Return the (X, Y) coordinate for the center point of the cell that contains the specified text.  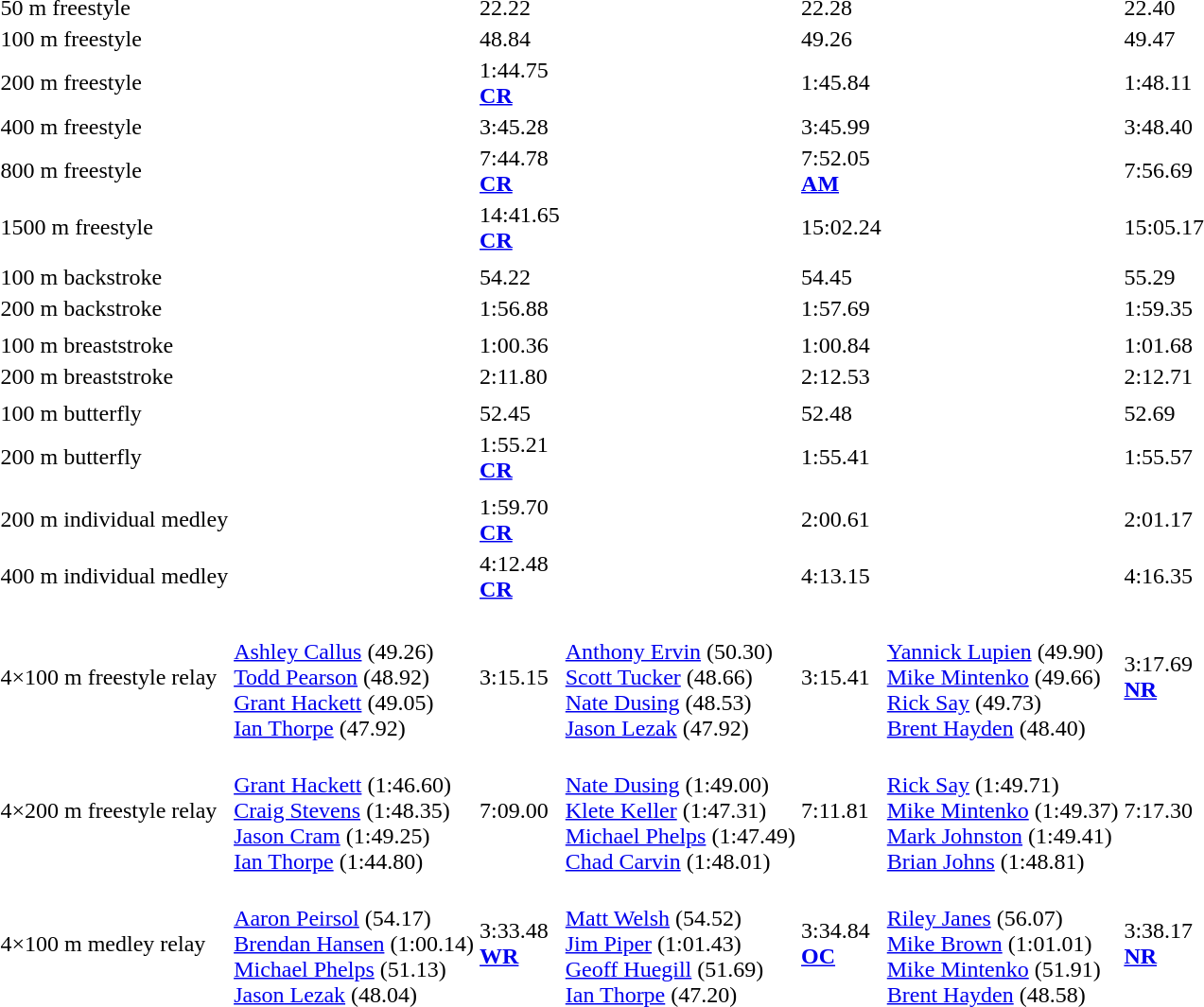
3:45.28 (520, 127)
1:00.36 (520, 345)
Ashley Callus (49.26)Todd Pearson (48.92)Grant Hackett (49.05)Ian Thorpe (47.92) (354, 677)
1:45.84 (842, 83)
7:52.05AM (842, 170)
1:55.41 (842, 458)
3:45.99 (842, 127)
2:00.61 (842, 520)
4:13.15 (842, 577)
Nate Dusing (1:49.00)Klete Keller (1:47.31)Michael Phelps (1:47.49)Chad Carvin (1:48.01) (680, 810)
54.22 (520, 277)
1:57.69 (842, 308)
2:12.53 (842, 376)
54.45 (842, 277)
1:00.84 (842, 345)
7:09.00 (520, 810)
7:11.81 (842, 810)
52.45 (520, 413)
48.84 (520, 39)
Anthony Ervin (50.30)Scott Tucker (48.66)Nate Dusing (48.53)Jason Lezak (47.92) (680, 677)
Rick Say (1:49.71)Mike Mintenko (1:49.37)Mark Johnston (1:49.41)Brian Johns (1:48.81) (1003, 810)
3:15.15 (520, 677)
3:15.41 (842, 677)
1:55.21CR (520, 458)
49.26 (842, 39)
Yannick Lupien (49.90)Mike Mintenko (49.66)Rick Say (49.73)Brent Hayden (48.40) (1003, 677)
1:59.70CR (520, 520)
2:11.80 (520, 376)
1:44.75CR (520, 83)
Grant Hackett (1:46.60)Craig Stevens (1:48.35)Jason Cram (1:49.25)Ian Thorpe (1:44.80) (354, 810)
1:56.88 (520, 308)
52.48 (842, 413)
7:44.78CR (520, 170)
4:12.48CR (520, 577)
15:02.24 (842, 227)
14:41.65CR (520, 227)
